Output the (X, Y) coordinate of the center of the cell containing the given text.  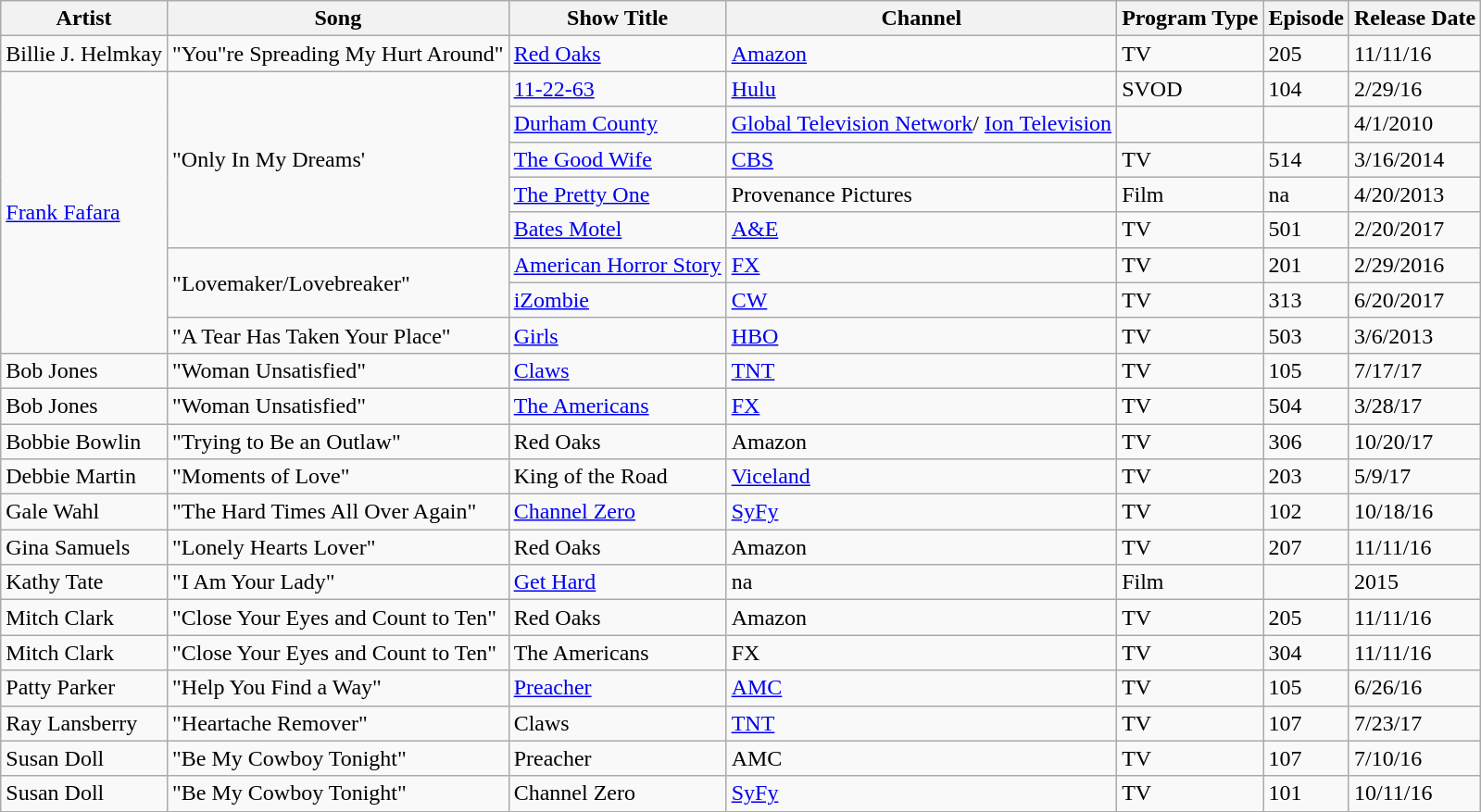
Program Type (1190, 19)
Bates Motel (617, 230)
Release Date (1414, 19)
"A Tear Has Taken Your Place" (337, 335)
2/20/2017 (1414, 230)
"Lovemaker/Lovebreaker" (337, 282)
306 (1306, 442)
6/26/16 (1414, 688)
Global Television Network/ Ion Television (921, 124)
Bobbie Bowlin (84, 442)
Artist (84, 19)
"Heartache Remover" (337, 723)
Viceland (921, 477)
5/9/17 (1414, 477)
304 (1306, 653)
7/17/17 (1414, 370)
King of the Road (617, 477)
10/18/16 (1414, 512)
"The Hard Times All Over Again" (337, 512)
Hulu (921, 89)
514 (1306, 159)
"Lonely Hearts Lover" (337, 547)
3/6/2013 (1414, 335)
"I Am Your Lady" (337, 582)
"Trying to Be an Outlaw" (337, 442)
6/20/2017 (1414, 300)
102 (1306, 512)
"Only In My Dreams' (337, 159)
203 (1306, 477)
2/29/2016 (1414, 265)
Patty Parker (84, 688)
SVOD (1190, 89)
4/1/2010 (1414, 124)
Show Title (617, 19)
4/20/2013 (1414, 194)
3/16/2014 (1414, 159)
207 (1306, 547)
Channel (921, 19)
Girls (617, 335)
10/20/17 (1414, 442)
Durham County (617, 124)
Episode (1306, 19)
A&E (921, 230)
Provenance Pictures (921, 194)
313 (1306, 300)
104 (1306, 89)
Gale Wahl (84, 512)
iZombie (617, 300)
CW (921, 300)
Song (337, 19)
Billie J. Helmkay (84, 54)
Gina Samuels (84, 547)
2/29/16 (1414, 89)
201 (1306, 265)
11-22-63 (617, 89)
101 (1306, 793)
HBO (921, 335)
Ray Lansberry (84, 723)
Frank Fafara (84, 212)
"Moments of Love" (337, 477)
"You"re Spreading My Hurt Around" (337, 54)
CBS (921, 159)
The Good Wife (617, 159)
The Pretty One (617, 194)
7/23/17 (1414, 723)
10/11/16 (1414, 793)
503 (1306, 335)
7/10/16 (1414, 758)
3/28/17 (1414, 406)
"Help You Find a Way" (337, 688)
2015 (1414, 582)
501 (1306, 230)
504 (1306, 406)
Get Hard (617, 582)
Kathy Tate (84, 582)
American Horror Story (617, 265)
Debbie Martin (84, 477)
